Extract the [x, y] coordinate from the center of the cell holding the provided text.  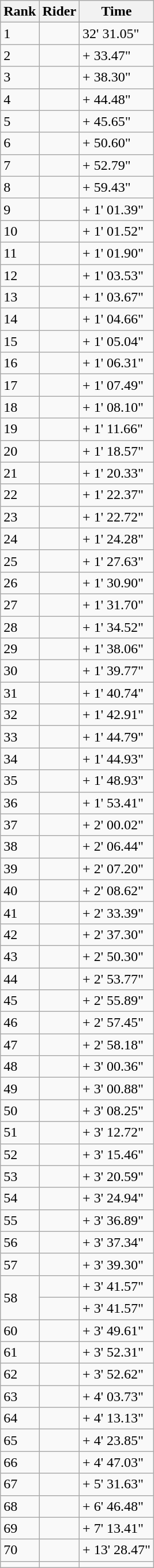
65 [20, 1440]
+ 4' 03.73" [117, 1396]
18 [20, 407]
+ 2' 37.30" [117, 934]
49 [20, 1089]
41 [20, 913]
5 [20, 121]
21 [20, 473]
+ 4' 23.85" [117, 1440]
+ 3' 52.31" [117, 1353]
1 [20, 33]
34 [20, 759]
+ 1' 01.90" [117, 253]
+ 45.65" [117, 121]
44 [20, 979]
+ 2' 06.44" [117, 847]
+ 3' 37.34" [117, 1242]
+ 3' 36.89" [117, 1220]
17 [20, 385]
33 [20, 737]
+ 1' 01.39" [117, 209]
63 [20, 1396]
+ 1' 31.70" [117, 605]
+ 2' 53.77" [117, 979]
23 [20, 517]
Time [117, 12]
+ 1' 38.06" [117, 649]
+ 1' 06.31" [117, 363]
16 [20, 363]
2 [20, 55]
57 [20, 1264]
60 [20, 1330]
+ 1' 22.72" [117, 517]
+ 1' 08.10" [117, 407]
+ 1' 48.93" [117, 781]
24 [20, 539]
19 [20, 429]
+ 1' 07.49" [117, 385]
12 [20, 275]
+ 6' 46.48" [117, 1506]
50 [20, 1111]
48 [20, 1067]
51 [20, 1133]
32 [20, 715]
66 [20, 1462]
64 [20, 1418]
40 [20, 891]
+ 2' 00.02" [117, 825]
+ 4' 13.13" [117, 1418]
14 [20, 319]
3 [20, 77]
+ 2' 55.89" [117, 1001]
37 [20, 825]
+ 1' 03.53" [117, 275]
28 [20, 627]
+ 38.30" [117, 77]
+ 2' 07.20" [117, 869]
+ 1' 53.41" [117, 803]
36 [20, 803]
+ 59.43" [117, 187]
+ 3' 00.36" [117, 1067]
+ 13' 28.47" [117, 1550]
13 [20, 297]
+ 1' 03.67" [117, 297]
+ 1' 39.77" [117, 671]
+ 3' 20.59" [117, 1176]
29 [20, 649]
+ 1' 01.52" [117, 231]
53 [20, 1176]
46 [20, 1023]
11 [20, 253]
27 [20, 605]
+ 3' 08.25" [117, 1111]
55 [20, 1220]
+ 1' 24.28" [117, 539]
+ 52.79" [117, 165]
4 [20, 99]
+ 1' 05.04" [117, 341]
45 [20, 1001]
+ 1' 44.79" [117, 737]
70 [20, 1550]
8 [20, 187]
+ 2' 50.30" [117, 956]
61 [20, 1353]
22 [20, 495]
+ 1' 22.37" [117, 495]
+ 2' 33.39" [117, 913]
7 [20, 165]
+ 3' 39.30" [117, 1264]
+ 3' 12.72" [117, 1133]
6 [20, 143]
+ 3' 24.94" [117, 1198]
43 [20, 956]
30 [20, 671]
54 [20, 1198]
+ 3' 15.46" [117, 1154]
68 [20, 1506]
+ 2' 57.45" [117, 1023]
+ 1' 20.33" [117, 473]
+ 2' 58.18" [117, 1045]
67 [20, 1484]
+ 1' 40.74" [117, 693]
9 [20, 209]
47 [20, 1045]
+ 1' 04.66" [117, 319]
31 [20, 693]
Rank [20, 12]
42 [20, 934]
26 [20, 583]
52 [20, 1154]
62 [20, 1375]
+ 4' 47.03" [117, 1462]
+ 1' 18.57" [117, 451]
56 [20, 1242]
+ 1' 27.63" [117, 561]
+ 1' 34.52" [117, 627]
10 [20, 231]
+ 1' 44.93" [117, 759]
Rider [59, 12]
+ 2' 08.62" [117, 891]
+ 3' 52.62" [117, 1375]
+ 1' 11.66" [117, 429]
+ 1' 30.90" [117, 583]
+ 44.48" [117, 99]
+ 33.47" [117, 55]
69 [20, 1528]
+ 3' 49.61" [117, 1330]
+ 7' 13.41" [117, 1528]
39 [20, 869]
+ 50.60" [117, 143]
32' 31.05" [117, 33]
15 [20, 341]
58 [20, 1297]
35 [20, 781]
+ 5' 31.63" [117, 1484]
+ 1' 42.91" [117, 715]
+ 3' 00.88" [117, 1089]
25 [20, 561]
20 [20, 451]
38 [20, 847]
